From the cell containing the given text, extract its center point as [x, y] coordinate. 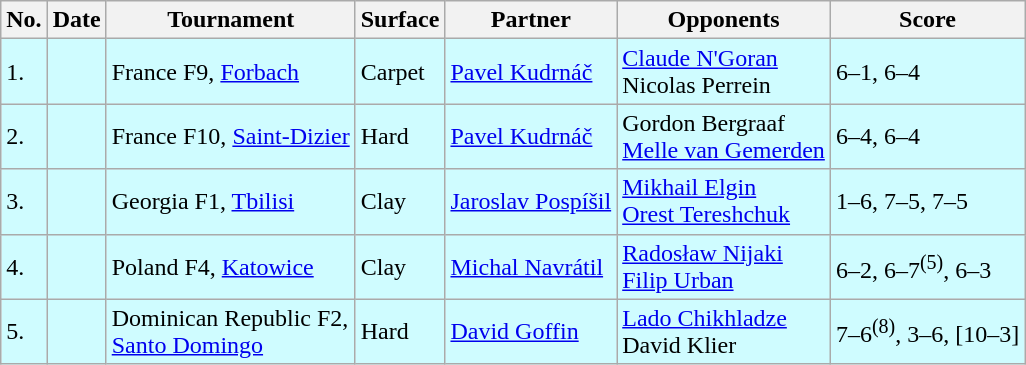
2. [24, 136]
Score [927, 20]
4. [24, 266]
Georgia F1, Tbilisi [230, 202]
6–2, 6–7(5), 6–3 [927, 266]
Claude N'Goran Nicolas Perrein [724, 72]
6–4, 6–4 [927, 136]
Mikhail Elgin Orest Tereshchuk [724, 202]
Dominican Republic F2,Santo Domingo [230, 332]
6–1, 6–4 [927, 72]
7–6(8), 3–6, [10–3] [927, 332]
Lado Chikhladze David Klier [724, 332]
France F9, Forbach [230, 72]
Gordon Bergraaf Melle van Gemerden [724, 136]
No. [24, 20]
David Goffin [531, 332]
3. [24, 202]
France F10, Saint-Dizier [230, 136]
1–6, 7–5, 7–5 [927, 202]
Michal Navrátil [531, 266]
1. [24, 72]
Carpet [400, 72]
Date [76, 20]
Jaroslav Pospíšil [531, 202]
5. [24, 332]
Tournament [230, 20]
Surface [400, 20]
Radosław Nijaki Filip Urban [724, 266]
Partner [531, 20]
Opponents [724, 20]
Poland F4, Katowice [230, 266]
